For the text-containing cell, return its midpoint in (X, Y) coordinate format. 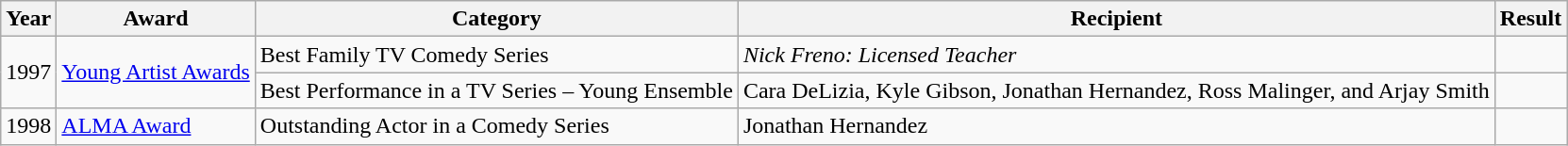
Young Artist Awards (156, 73)
Jonathan Hernandez (1116, 126)
Best Family TV Comedy Series (496, 55)
Outstanding Actor in a Comedy Series (496, 126)
Category (496, 19)
1997 (28, 73)
Award (156, 19)
Recipient (1116, 19)
Result (1530, 19)
Best Performance in a TV Series – Young Ensemble (496, 90)
1998 (28, 126)
ALMA Award (156, 126)
Cara DeLizia, Kyle Gibson, Jonathan Hernandez, Ross Malinger, and Arjay Smith (1116, 90)
Nick Freno: Licensed Teacher (1116, 55)
Year (28, 19)
